Find where the given text appears and provide that cell's center as (X, Y) coordinate. 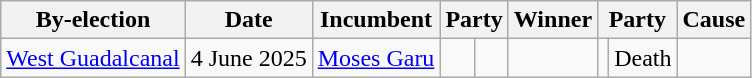
West Guadalcanal (93, 58)
Winner (552, 20)
Incumbent (376, 20)
Date (248, 20)
By-election (93, 20)
Death (643, 58)
Moses Garu (376, 58)
4 June 2025 (248, 58)
Cause (714, 20)
